For the text-containing cell, return its midpoint in (X, Y) coordinate format. 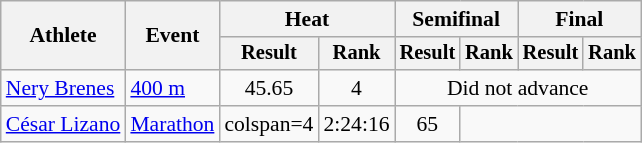
65 (428, 124)
Semifinal (456, 19)
Event (172, 36)
Heat (306, 19)
400 m (172, 88)
Athlete (64, 36)
Marathon (172, 124)
4 (356, 88)
2:24:16 (356, 124)
Nery Brenes (64, 88)
César Lizano (64, 124)
Did not advance (518, 88)
Final (580, 19)
colspan=4 (268, 124)
45.65 (268, 88)
